Search for the cell housing the specified text and yield its [X, Y] center coordinate. 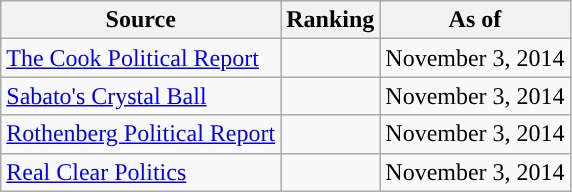
Ranking [330, 20]
Sabato's Crystal Ball [141, 96]
Source [141, 20]
Rothenberg Political Report [141, 134]
Real Clear Politics [141, 172]
As of [475, 20]
The Cook Political Report [141, 58]
